Find where the given text appears and provide that cell's center as [X, Y] coordinate. 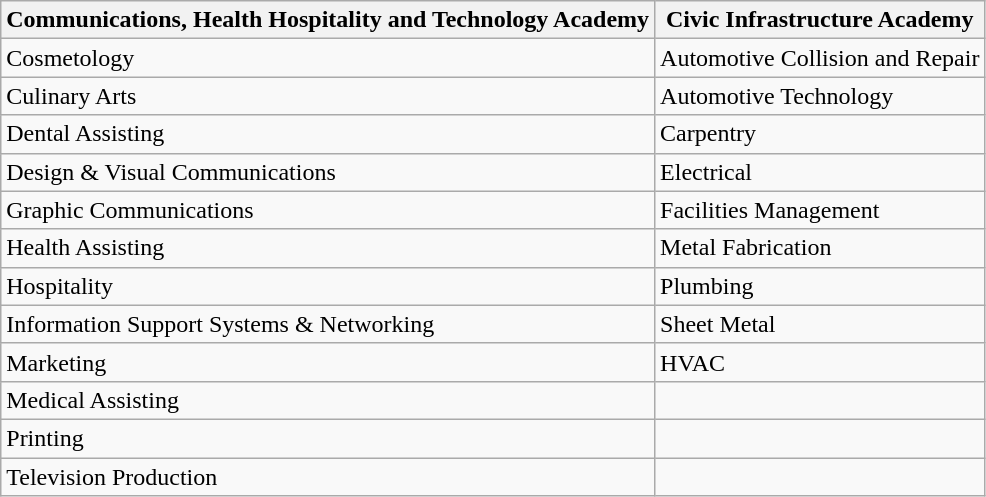
Medical Assisting [328, 400]
Dental Assisting [328, 134]
Health Assisting [328, 248]
Printing [328, 438]
HVAC [820, 362]
Plumbing [820, 286]
Information Support Systems & Networking [328, 324]
Graphic Communications [328, 210]
Automotive Technology [820, 96]
Culinary Arts [328, 96]
Marketing [328, 362]
Civic Infrastructure Academy [820, 20]
Communications, Health Hospitality and Technology Academy [328, 20]
Electrical [820, 172]
Cosmetology [328, 58]
Metal Fabrication [820, 248]
Automotive Collision and Repair [820, 58]
Facilities Management [820, 210]
Carpentry [820, 134]
Television Production [328, 477]
Sheet Metal [820, 324]
Design & Visual Communications [328, 172]
Hospitality [328, 286]
